Provide the (X, Y) coordinate of the cell's center where the given text is located.  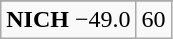
60 (154, 20)
NICH −49.0 (68, 20)
